Return [X, Y] of the center of cell containing provided text 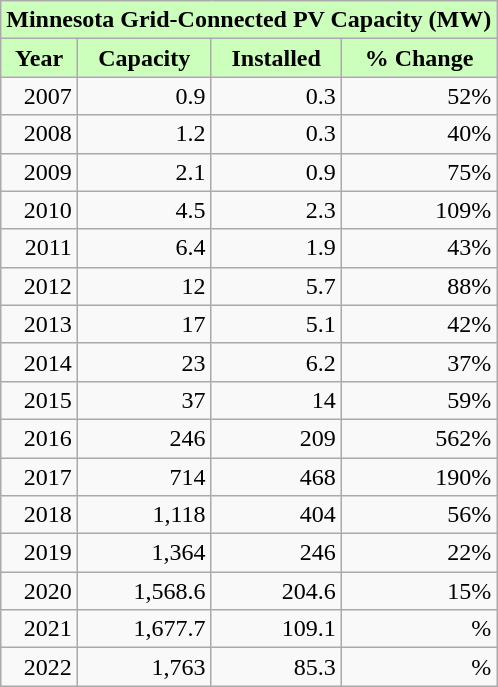
714 [144, 477]
1.9 [276, 248]
2012 [40, 286]
1,568.6 [144, 591]
15% [418, 591]
2018 [40, 515]
2.1 [144, 172]
2021 [40, 629]
12 [144, 286]
2009 [40, 172]
2007 [40, 96]
17 [144, 324]
2013 [40, 324]
2008 [40, 134]
1,118 [144, 515]
2011 [40, 248]
2017 [40, 477]
562% [418, 438]
204.6 [276, 591]
5.1 [276, 324]
14 [276, 400]
109.1 [276, 629]
190% [418, 477]
75% [418, 172]
88% [418, 286]
22% [418, 553]
2022 [40, 667]
4.5 [144, 210]
468 [276, 477]
404 [276, 515]
% Change [418, 58]
23 [144, 362]
109% [418, 210]
56% [418, 515]
Capacity [144, 58]
2010 [40, 210]
2.3 [276, 210]
2019 [40, 553]
43% [418, 248]
2015 [40, 400]
40% [418, 134]
2014 [40, 362]
Installed [276, 58]
1.2 [144, 134]
6.4 [144, 248]
37% [418, 362]
59% [418, 400]
Year [40, 58]
42% [418, 324]
209 [276, 438]
1,364 [144, 553]
5.7 [276, 286]
1,677.7 [144, 629]
52% [418, 96]
Minnesota Grid-Connected PV Capacity (MW) [249, 20]
2020 [40, 591]
6.2 [276, 362]
1,763 [144, 667]
85.3 [276, 667]
2016 [40, 438]
37 [144, 400]
